Return the (X, Y) coordinate for the center point of the cell that contains the specified text.  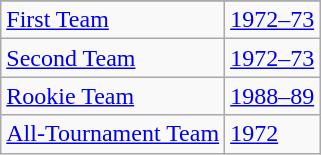
1988–89 (272, 96)
All-Tournament Team (113, 134)
Second Team (113, 58)
First Team (113, 20)
1972 (272, 134)
Rookie Team (113, 96)
